Determine the (x, y) coordinate at the center of the cell enclosing the given text.  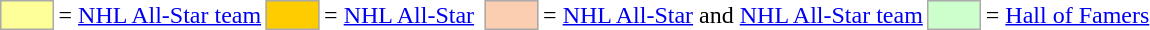
= NHL All-Star team (160, 15)
= NHL All-Star (400, 15)
= NHL All-Star and NHL All-Star team (734, 15)
